Find where the given text appears and provide that cell's center as [X, Y] coordinate. 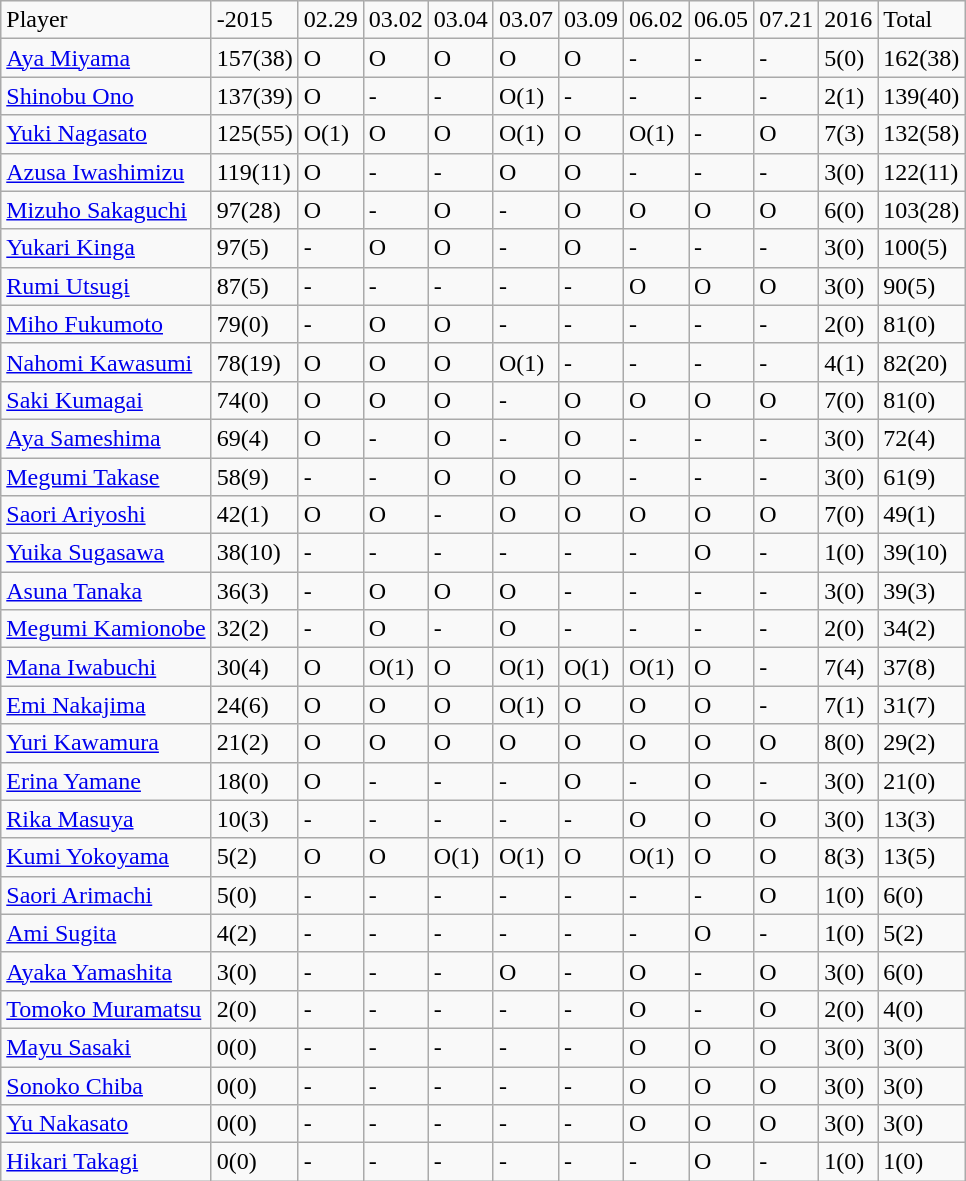
7(3) [848, 134]
Saori Arimachi [106, 895]
87(5) [254, 286]
97(28) [254, 210]
07.21 [786, 20]
132(58) [922, 134]
Mana Iwabuchi [106, 667]
162(38) [922, 58]
97(5) [254, 248]
Asuna Tanaka [106, 591]
Ayaka Yamashita [106, 971]
157(38) [254, 58]
Megumi Takase [106, 477]
Hikari Takagi [106, 1162]
03.09 [590, 20]
125(55) [254, 134]
Mayu Sasaki [106, 1047]
29(2) [922, 743]
06.05 [722, 20]
39(10) [922, 553]
18(0) [254, 781]
100(5) [922, 248]
74(0) [254, 400]
30(4) [254, 667]
Saori Ariyoshi [106, 515]
4(0) [922, 1009]
Yuki Nagasato [106, 134]
39(3) [922, 591]
21(2) [254, 743]
7(4) [848, 667]
21(0) [922, 781]
13(5) [922, 857]
Sonoko Chiba [106, 1085]
-2015 [254, 20]
Rika Masuya [106, 819]
137(39) [254, 96]
2(1) [848, 96]
Yuika Sugasawa [106, 553]
119(11) [254, 172]
38(10) [254, 553]
90(5) [922, 286]
7(1) [848, 705]
139(40) [922, 96]
Erina Yamane [106, 781]
Yuri Kawamura [106, 743]
Rumi Utsugi [106, 286]
72(4) [922, 438]
Yukari Kinga [106, 248]
103(28) [922, 210]
61(9) [922, 477]
Total [922, 20]
82(20) [922, 362]
Ami Sugita [106, 933]
Azusa Iwashimizu [106, 172]
8(3) [848, 857]
31(7) [922, 705]
49(1) [922, 515]
Aya Sameshima [106, 438]
02.29 [330, 20]
34(2) [922, 629]
Yu Nakasato [106, 1124]
03.02 [396, 20]
03.04 [460, 20]
2016 [848, 20]
69(4) [254, 438]
Tomoko Muramatsu [106, 1009]
03.07 [526, 20]
Miho Fukumoto [106, 324]
24(6) [254, 705]
122(11) [922, 172]
06.02 [656, 20]
Saki Kumagai [106, 400]
13(3) [922, 819]
Nahomi Kawasumi [106, 362]
Shinobu Ono [106, 96]
78(19) [254, 362]
79(0) [254, 324]
10(3) [254, 819]
Aya Miyama [106, 58]
4(2) [254, 933]
4(1) [848, 362]
37(8) [922, 667]
Player [106, 20]
8(0) [848, 743]
32(2) [254, 629]
36(3) [254, 591]
58(9) [254, 477]
42(1) [254, 515]
Megumi Kamionobe [106, 629]
Mizuho Sakaguchi [106, 210]
Kumi Yokoyama [106, 857]
Emi Nakajima [106, 705]
